Output the (X, Y) coordinate of the center of the cell containing the given text.  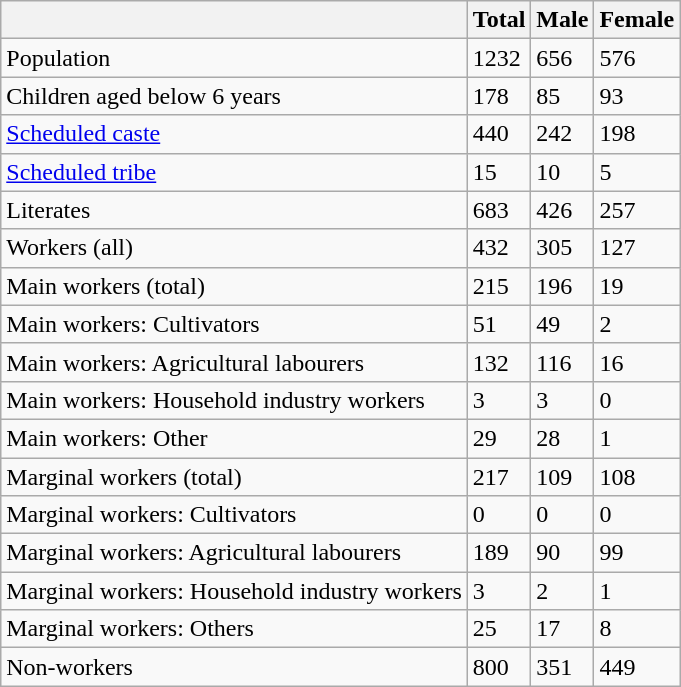
8 (637, 629)
178 (499, 96)
85 (562, 96)
426 (562, 210)
215 (499, 286)
29 (499, 438)
242 (562, 134)
132 (499, 362)
449 (637, 667)
Main workers: Agricultural labourers (234, 362)
5 (637, 172)
Population (234, 58)
Marginal workers: Agricultural labourers (234, 553)
Marginal workers (total) (234, 477)
93 (637, 96)
800 (499, 667)
Main workers: Other (234, 438)
576 (637, 58)
108 (637, 477)
116 (562, 362)
Main workers: Household industry workers (234, 400)
656 (562, 58)
Total (499, 20)
25 (499, 629)
109 (562, 477)
15 (499, 172)
Main workers (total) (234, 286)
28 (562, 438)
196 (562, 286)
Male (562, 20)
Female (637, 20)
16 (637, 362)
90 (562, 553)
1232 (499, 58)
Marginal workers: Cultivators (234, 515)
305 (562, 248)
198 (637, 134)
432 (499, 248)
127 (637, 248)
217 (499, 477)
Workers (all) (234, 248)
189 (499, 553)
51 (499, 324)
440 (499, 134)
Scheduled caste (234, 134)
49 (562, 324)
Scheduled tribe (234, 172)
99 (637, 553)
Children aged below 6 years (234, 96)
Marginal workers: Others (234, 629)
10 (562, 172)
Main workers: Cultivators (234, 324)
19 (637, 286)
Marginal workers: Household industry workers (234, 591)
351 (562, 667)
Literates (234, 210)
Non-workers (234, 667)
683 (499, 210)
257 (637, 210)
17 (562, 629)
